Detect which cell encompasses the target text, then output its [x, y] center coordinate. 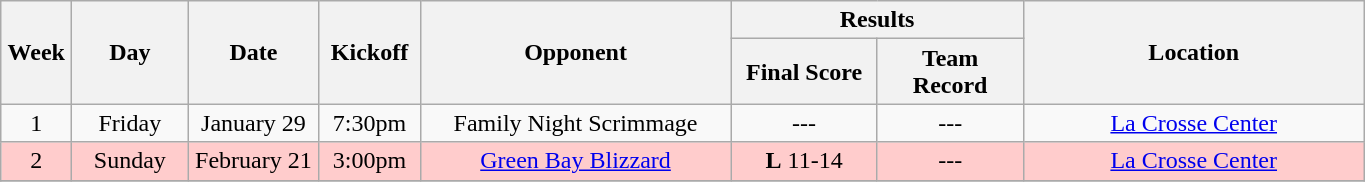
January 29 [254, 123]
Green Bay Blizzard [576, 161]
Week [36, 52]
Opponent [576, 52]
Day [130, 52]
Location [1194, 52]
Family Night Scrimmage [576, 123]
L 11-14 [804, 161]
Team Record [950, 72]
3:00pm [370, 161]
Kickoff [370, 52]
7:30pm [370, 123]
Final Score [804, 72]
February 21 [254, 161]
Date [254, 52]
Sunday [130, 161]
2 [36, 161]
Results [877, 20]
1 [36, 123]
Friday [130, 123]
